Output the [x, y] coordinate of the center of the cell containing the given text.  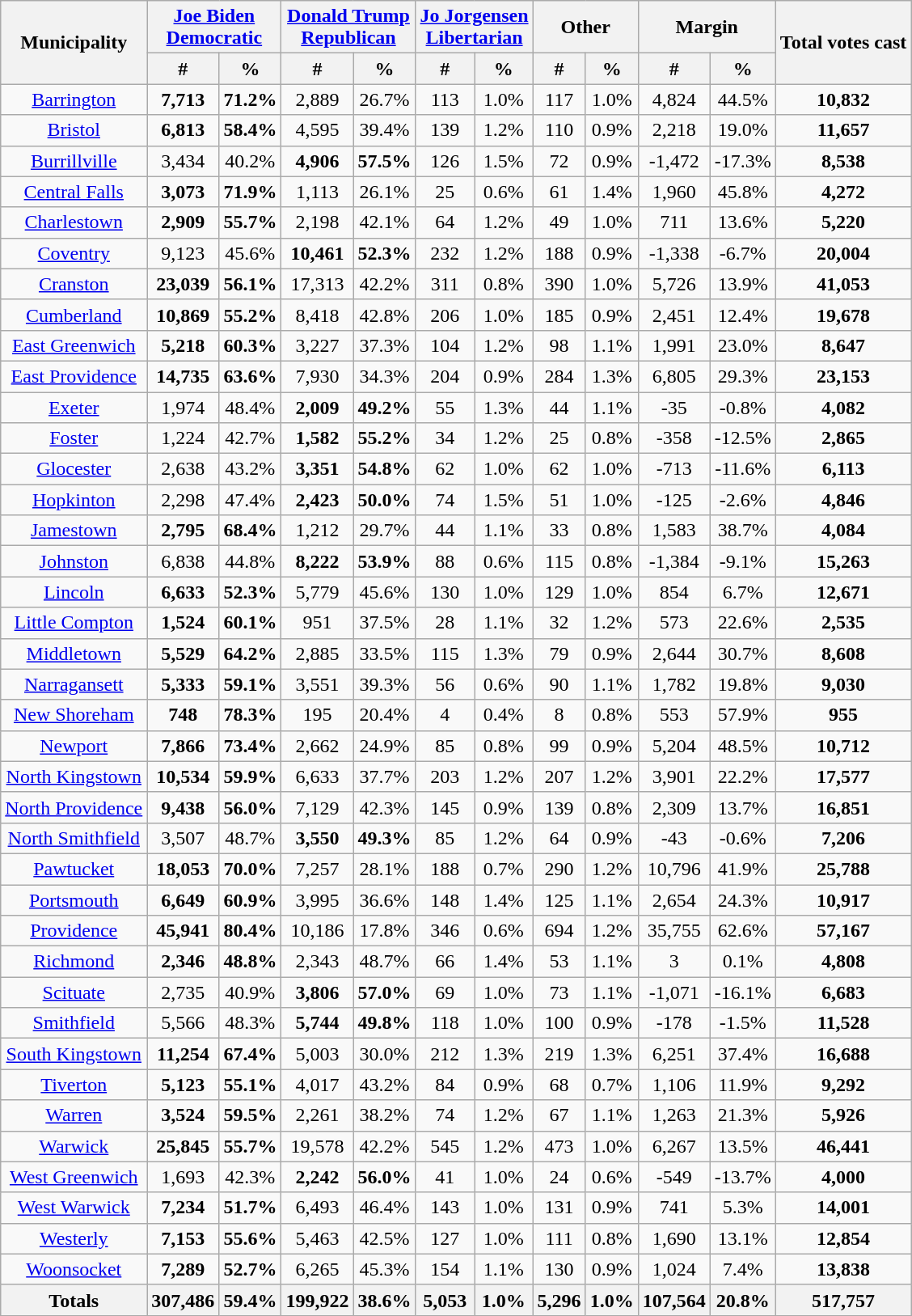
Middletown [74, 654]
22.6% [742, 623]
13.5% [742, 1146]
7,289 [183, 1269]
42.8% [385, 315]
98 [559, 345]
6,493 [317, 1208]
Other [585, 28]
6,805 [674, 376]
49 [559, 222]
33 [559, 531]
6,265 [317, 1269]
203 [445, 776]
35,755 [674, 931]
51.7% [251, 1208]
6,683 [843, 992]
Warren [74, 1115]
26.7% [385, 99]
-9.1% [742, 561]
1,024 [674, 1269]
311 [445, 284]
6,113 [843, 469]
88 [445, 561]
57.9% [742, 715]
Newport [74, 746]
37.7% [385, 776]
51 [559, 500]
4,595 [317, 130]
-0.8% [742, 407]
12,854 [843, 1238]
5,123 [183, 1085]
Woonsocket [74, 1269]
9,292 [843, 1085]
Margin [707, 28]
3,524 [183, 1115]
2,242 [317, 1177]
13,838 [843, 1269]
5,296 [559, 1300]
45.8% [742, 192]
390 [559, 284]
110 [559, 130]
13.1% [742, 1238]
8,418 [317, 315]
80.4% [251, 931]
7,866 [183, 746]
41,053 [843, 284]
56 [445, 684]
204 [445, 376]
Exeter [74, 407]
8,538 [843, 161]
4,082 [843, 407]
111 [559, 1238]
517,757 [843, 1300]
7,930 [317, 376]
99 [559, 746]
63.6% [251, 376]
284 [559, 376]
5,926 [843, 1115]
39.3% [385, 684]
73 [559, 992]
11,657 [843, 130]
Hopkinton [74, 500]
131 [559, 1208]
Central Falls [74, 192]
Pawtucket [74, 869]
1,582 [317, 438]
2,009 [317, 407]
21.3% [742, 1115]
16,851 [843, 807]
50.0% [385, 500]
10,534 [183, 776]
3,995 [317, 900]
29.7% [385, 531]
28 [445, 623]
748 [183, 715]
3,551 [317, 684]
10,712 [843, 746]
59.4% [251, 1300]
4,846 [843, 500]
12,671 [843, 592]
4 [445, 715]
West Warwick [74, 1208]
113 [445, 99]
64.2% [251, 654]
26.1% [385, 192]
32 [559, 623]
2,198 [317, 222]
2,309 [674, 807]
219 [559, 1054]
290 [559, 869]
11.9% [742, 1085]
48.4% [251, 407]
10,917 [843, 900]
5,463 [317, 1238]
3,507 [183, 838]
2,662 [317, 746]
9,030 [843, 684]
North Smithfield [74, 838]
56.1% [251, 284]
47.4% [251, 500]
7,153 [183, 1238]
10,186 [317, 931]
473 [559, 1146]
6.7% [742, 592]
69 [445, 992]
Lincoln [74, 592]
58.4% [251, 130]
7,257 [317, 869]
8,222 [317, 561]
Foster [74, 438]
39.4% [385, 130]
346 [445, 931]
34 [445, 438]
48.8% [251, 962]
2,298 [183, 500]
49.3% [385, 838]
67 [559, 1115]
2,218 [674, 130]
44.5% [742, 99]
3,351 [317, 469]
1,974 [183, 407]
70.0% [251, 869]
4,824 [674, 99]
3,806 [317, 992]
0.1% [742, 962]
207 [559, 776]
143 [445, 1208]
3,434 [183, 161]
Cranston [74, 284]
71.2% [251, 99]
4,084 [843, 531]
545 [445, 1146]
Total votes cast [843, 42]
694 [559, 931]
5.3% [742, 1208]
12.4% [742, 315]
-125 [674, 500]
8 [559, 715]
2,865 [843, 438]
17,313 [317, 284]
2,535 [843, 623]
1,690 [674, 1238]
148 [445, 900]
60.1% [251, 623]
20.4% [385, 715]
Totals [74, 1300]
2,638 [183, 469]
45.3% [385, 1269]
North Kingstown [74, 776]
127 [445, 1238]
57.0% [385, 992]
104 [445, 345]
Providence [74, 931]
2,261 [317, 1115]
129 [559, 592]
25,788 [843, 869]
Portsmouth [74, 900]
45,941 [183, 931]
-2.6% [742, 500]
52.7% [251, 1269]
79 [559, 654]
Coventry [74, 253]
1,782 [674, 684]
5,529 [183, 654]
10,796 [674, 869]
Municipality [74, 42]
44.8% [251, 561]
Scituate [74, 992]
19,578 [317, 1146]
-35 [674, 407]
-1,472 [674, 161]
61 [559, 192]
24.3% [742, 900]
5,333 [183, 684]
78.3% [251, 715]
53 [559, 962]
62.6% [742, 931]
5,566 [183, 1023]
6,838 [183, 561]
42.7% [251, 438]
1,263 [674, 1115]
36.6% [385, 900]
59.1% [251, 684]
1,693 [183, 1177]
90 [559, 684]
7,206 [843, 838]
Smithfield [74, 1023]
5,726 [674, 284]
1,524 [183, 623]
7,713 [183, 99]
Burrillville [74, 161]
-1,338 [674, 253]
1,583 [674, 531]
Johnston [74, 561]
7.4% [742, 1269]
-178 [674, 1023]
5,053 [445, 1300]
48.3% [251, 1023]
Westerly [74, 1238]
3,901 [674, 776]
Barrington [74, 99]
18,053 [183, 869]
59.9% [251, 776]
67.4% [251, 1054]
10,869 [183, 315]
Little Compton [74, 623]
30.0% [385, 1054]
23,153 [843, 376]
Cumberland [74, 315]
154 [445, 1269]
7,234 [183, 1208]
6,251 [674, 1054]
East Greenwich [74, 345]
34.3% [385, 376]
-0.6% [742, 838]
125 [559, 900]
17.8% [385, 931]
2,885 [317, 654]
22.2% [742, 776]
9,123 [183, 253]
68 [559, 1085]
573 [674, 623]
42.1% [385, 222]
-16.1% [742, 992]
3,073 [183, 192]
-713 [674, 469]
33.5% [385, 654]
24.9% [385, 746]
-1.5% [742, 1023]
19,678 [843, 315]
2,451 [674, 315]
8,647 [843, 345]
206 [445, 315]
2,644 [674, 654]
4,272 [843, 192]
North Providence [74, 807]
553 [674, 715]
5,204 [674, 746]
37.5% [385, 623]
14,735 [183, 376]
-549 [674, 1177]
55.1% [251, 1085]
84 [445, 1085]
East Providence [74, 376]
212 [445, 1054]
7,129 [317, 807]
Jo JorgensenLibertarian [474, 28]
Narragansett [74, 684]
Jamestown [74, 531]
232 [445, 253]
72 [559, 161]
15,263 [843, 561]
1,113 [317, 192]
2,346 [183, 962]
57.5% [385, 161]
-11.6% [742, 469]
55.6% [251, 1238]
741 [674, 1208]
25,845 [183, 1146]
Richmond [74, 962]
53.9% [385, 561]
126 [445, 161]
55 [445, 407]
59.5% [251, 1115]
Charlestown [74, 222]
10,832 [843, 99]
23,039 [183, 284]
1,224 [183, 438]
3,550 [317, 838]
6,649 [183, 900]
42.5% [385, 1238]
5,003 [317, 1054]
2,795 [183, 531]
5,744 [317, 1023]
-43 [674, 838]
711 [674, 222]
199,922 [317, 1300]
118 [445, 1023]
-17.3% [742, 161]
17,577 [843, 776]
24 [559, 1177]
1,212 [317, 531]
-6.7% [742, 253]
73.4% [251, 746]
46.4% [385, 1208]
19.8% [742, 684]
307,486 [183, 1300]
Donald TrumpRepublican [348, 28]
-358 [674, 438]
9,438 [183, 807]
185 [559, 315]
37.3% [385, 345]
2,423 [317, 500]
951 [317, 623]
60.9% [251, 900]
11,528 [843, 1023]
Warwick [74, 1146]
2,909 [183, 222]
5,779 [317, 592]
16,688 [843, 1054]
10,461 [317, 253]
100 [559, 1023]
2,654 [674, 900]
1,991 [674, 345]
3 [674, 962]
71.9% [251, 192]
3,227 [317, 345]
40.9% [251, 992]
4,906 [317, 161]
South Kingstown [74, 1054]
41 [445, 1177]
29.3% [742, 376]
West Greenwich [74, 1177]
20,004 [843, 253]
Joe BidenDemocratic [214, 28]
13.9% [742, 284]
4,017 [317, 1085]
19.0% [742, 130]
11,254 [183, 1054]
195 [317, 715]
854 [674, 592]
-13.7% [742, 1177]
38.6% [385, 1300]
-1,071 [674, 992]
5,220 [843, 222]
Glocester [74, 469]
30.7% [742, 654]
57,167 [843, 931]
48.5% [742, 746]
1,960 [674, 192]
38.2% [385, 1115]
68.4% [251, 531]
0.4% [505, 715]
14,001 [843, 1208]
Bristol [74, 130]
49.2% [385, 407]
28.1% [385, 869]
117 [559, 99]
38.7% [742, 531]
8,608 [843, 654]
2,889 [317, 99]
20.8% [742, 1300]
107,564 [674, 1300]
4,808 [843, 962]
46,441 [843, 1146]
Tiverton [74, 1085]
2,735 [183, 992]
40.2% [251, 161]
5,218 [183, 345]
54.8% [385, 469]
145 [445, 807]
23.0% [742, 345]
41.9% [742, 869]
66 [445, 962]
37.4% [742, 1054]
13.7% [742, 807]
4,000 [843, 1177]
60.3% [251, 345]
New Shoreham [74, 715]
-12.5% [742, 438]
955 [843, 715]
6,813 [183, 130]
13.6% [742, 222]
-1,384 [674, 561]
2,343 [317, 962]
6,267 [674, 1146]
1,106 [674, 1085]
49.8% [385, 1023]
